Scan for the cell matching the given text and deliver its (x, y) coordinate at center. 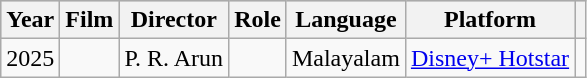
Director (174, 20)
Platform (490, 20)
Film (90, 20)
P. R. Arun (174, 58)
Malayalam (346, 58)
Role (258, 20)
Language (346, 20)
Year (30, 20)
2025 (30, 58)
Disney+ Hotstar (490, 58)
